Scan for the cell matching the given text and deliver its (x, y) coordinate at center. 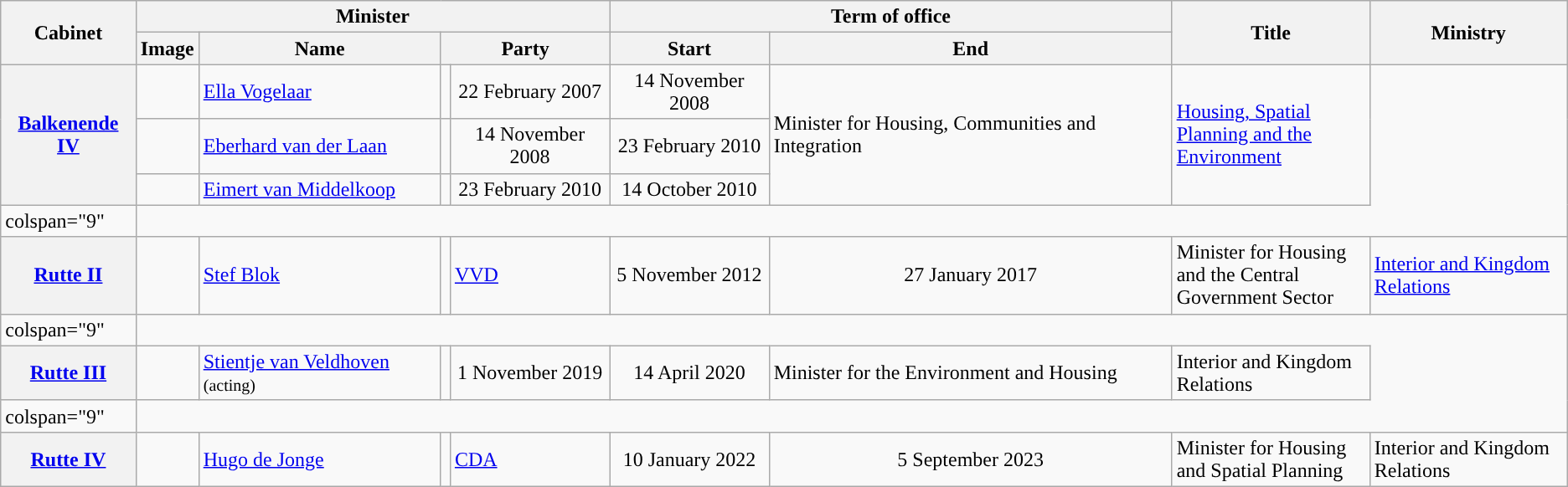
Cabinet (69, 33)
Image (168, 49)
CDA (529, 459)
Minister for the Environment and Housing (970, 373)
Title (1271, 33)
5 November 2012 (689, 275)
Stef Blok (320, 275)
Ministry (1468, 33)
Rutte III (69, 373)
Minister for Housing, Communities and Integration (970, 135)
14 April 2020 (689, 373)
Minister for Housing and Spatial Planning (1271, 459)
Housing, Spatial Planning and the Environment (1271, 135)
Eberhard van der Laan (320, 146)
1 November 2019 (529, 373)
Name (320, 49)
Eimert van Middelkoop (320, 189)
Party (524, 49)
27 January 2017 (970, 275)
22 February 2007 (529, 92)
VVD (529, 275)
Start (689, 49)
Term of office (891, 17)
Balkenende IV (69, 135)
Stientje van Veldhoven (acting) (320, 373)
End (970, 49)
5 September 2023 (970, 459)
Minister for Housing and the Central Government Sector (1271, 275)
10 January 2022 (689, 459)
14 October 2010 (689, 189)
Hugo de Jonge (320, 459)
Rutte IV (69, 459)
Minister (373, 17)
Rutte II (69, 275)
Ella Vogelaar (320, 92)
